Find where the given text appears and provide that cell's center as (X, Y) coordinate. 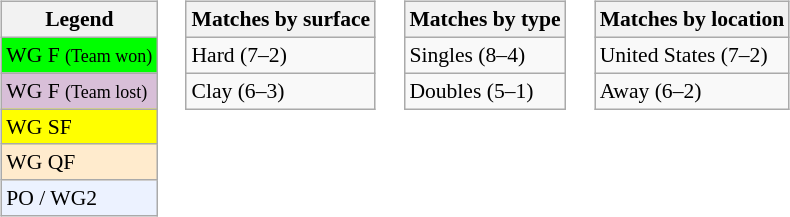
Clay (6–3) (280, 91)
Doubles (5–1) (484, 91)
WG F (Team won) (79, 55)
WG F (Team lost) (79, 91)
Legend (79, 20)
Matches by surface (280, 20)
United States (7–2) (692, 55)
WG QF (79, 162)
Singles (8–4) (484, 55)
Matches by type (484, 20)
PO / WG2 (79, 198)
WG SF (79, 127)
Away (6–2) (692, 91)
Matches by location (692, 20)
Hard (7–2) (280, 55)
